Return the (X, Y) coordinate for the center point of the cell that contains the specified text.  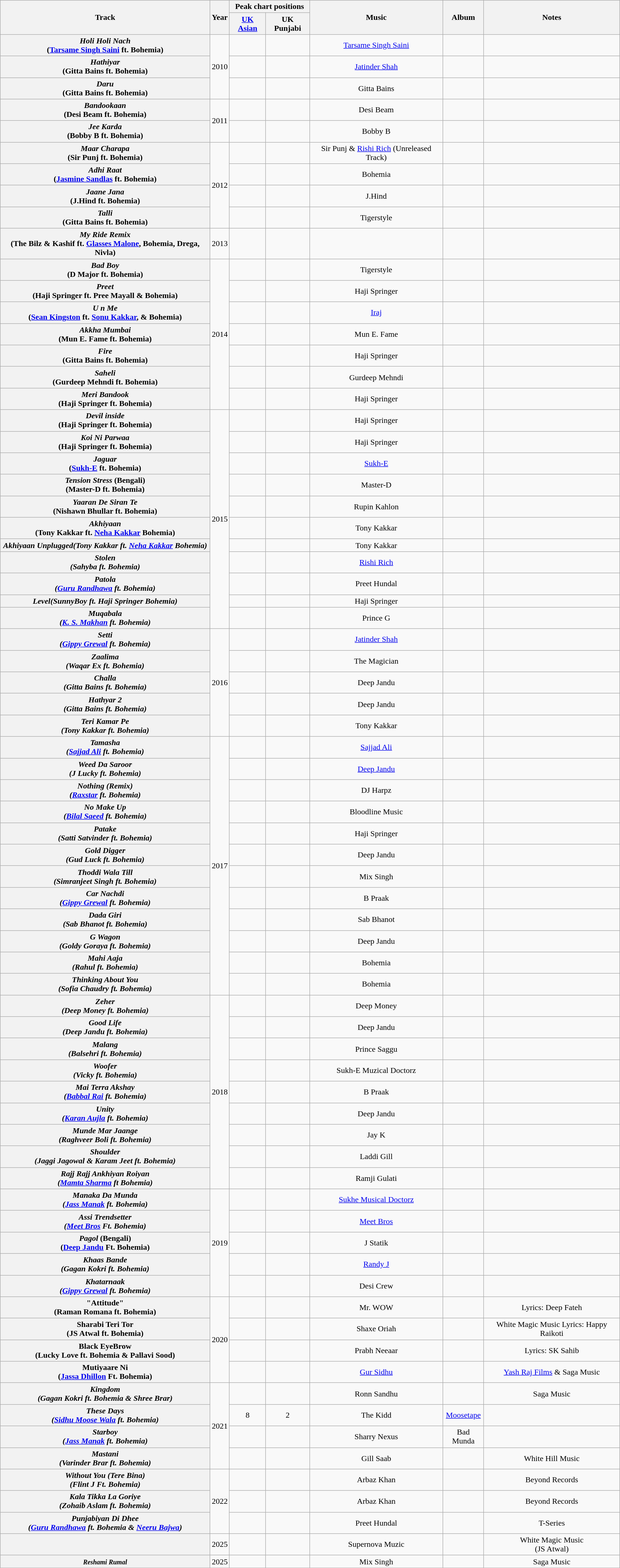
Unity(Karan Aujla ft. Bohemia) (105, 1113)
Jay K (376, 1135)
No Make Up(Bilal Saeed ft. Bohemia) (105, 812)
Mastani(Varinder Brar ft. Bohemia) (105, 1458)
The Kidd (376, 1415)
Sharry Nexus (376, 1437)
Ramji Gulati (376, 1178)
Thoddi Wala Till(Simranjeet Singh ft. Bohemia) (105, 876)
Bad Munda (463, 1437)
UK Asian (248, 24)
U n Me(Sean Kingston ft. Sonu Kakkar, & Bohemia) (105, 313)
J.Hind (376, 196)
Supernova Muzic (376, 1544)
Sukhe Musical Doctorz (376, 1199)
Bobby B (376, 131)
White Magic Music Lyrics: Happy Raikoti (552, 1329)
Manaka Da Munda(Jass Manak ft. Bohemia) (105, 1199)
Track (105, 17)
"Attitude" (Raman Romana ft. Bohemia) (105, 1307)
Preet(Haji Springer ft. Pree Mayall & Bohemia) (105, 291)
2017 (220, 866)
Holi Holi Nach(Tarsame Singh Saini ft. Bohemia) (105, 45)
Mai Terra Akshay(Babbal Rai ft. Bohemia) (105, 1092)
Devil inside(Haji Springer ft. Bohemia) (105, 421)
J Statik (376, 1242)
Punjabiyan Di Dhee(Guru Randhawa ft. Bohemia & Neeru Bajwa) (105, 1523)
8 (248, 1415)
Without You (Tere Bina)(Flint J Ft. Bohemia) (105, 1480)
Sab Bhanot (376, 919)
Moosetape (463, 1415)
Randy J (376, 1264)
Bandookaan(Desi Beam ft. Bohemia) (105, 110)
Prabh Neeaar (376, 1350)
Sukh-E Muzical Doctorz (376, 1070)
Master-D (376, 485)
2021 (220, 1426)
Muqabala(K. S. Makhan ft. Bohemia) (105, 618)
Jaguar(Sukh-E ft. Bohemia) (105, 464)
Zaalima(Waqar Ex ft. Bohemia) (105, 661)
White Magic Music(JS Atwal) (552, 1544)
Hathyar 2(Gitta Bains ft. Bohemia) (105, 704)
Akhiyaan (Tony Kakkar ft. Neha Kakkar Bohemia) (105, 528)
Hathiyar(Gitta Bains ft. Bohemia) (105, 67)
Khaas Bande(Gagan Kokri ft. Bohemia) (105, 1264)
Deep Money (376, 1006)
These Days(Sidhu Moose Wala ft. Bohemia) (105, 1415)
Sukh-E (376, 464)
White Hill Music (552, 1458)
Patola(Guru Randhawa ft. Bohemia) (105, 583)
T-Series (552, 1523)
2010 (220, 67)
2022 (220, 1501)
Weed Da Saroor(J Lucky ft. Bohemia) (105, 769)
Munde Mar Jaange(Raghveer Boli ft. Bohemia) (105, 1135)
2 (287, 1415)
Meet Bros (376, 1221)
Prince Saggu (376, 1049)
Nothing (Remix)(Raxstar ft. Bohemia) (105, 790)
Tension Stress (Bengali)(Master-D ft. Bohemia) (105, 485)
Daru(Gitta Bains ft. Bohemia) (105, 88)
Notes (552, 17)
2012 (220, 185)
Sajjad Ali (376, 747)
Ronn Sandhu (376, 1393)
Starboy(Jass Manak ft. Bohemia) (105, 1437)
Setti(Gippy Grewal ft. Bohemia) (105, 640)
Koi Ni Parwaa (Haji Springer ft. Bohemia) (105, 442)
Gold Digger(Gud Luck ft. Bohemia) (105, 855)
My Ride Remix(The Bilz & Kashif ft. Glasses Malone, Bohemia, Drega, Nivla) (105, 243)
Music (376, 17)
Mun E. Fame (376, 334)
2018 (220, 1092)
Tamasha(Sajjad Ali ft. Bohemia) (105, 747)
Gitta Bains (376, 88)
Bad Boy(D Major ft. Bohemia) (105, 270)
The Magician (376, 661)
2015 (220, 519)
Mutiyaare Ni(Jassa Dhillon Ft. Bohemia) (105, 1372)
Prince G (376, 618)
2020 (220, 1340)
Fire(Gitta Bains ft. Bohemia) (105, 356)
Sharabi Teri Tor(JS Atwal ft. Bohemia) (105, 1329)
Rupin Kahlon (376, 507)
Thinking About You(Sofia Chaudry ft. Bohemia) (105, 984)
Talli (Gitta Bains ft. Bohemia) (105, 217)
Woofer(Vicky ft. Bohemia) (105, 1070)
Tarsame Singh Saini (376, 45)
Malang(Balsehri ft. Bohemia) (105, 1049)
G Wagon(Goldy Goraya ft. Bohemia) (105, 941)
Good Life(Deep Jandu ft. Bohemia) (105, 1027)
Maar Charapa(Sir Punj ft. Bohemia) (105, 153)
Year (220, 17)
Adhi Raat(Jasmine Sandlas ft. Bohemia) (105, 174)
Gill Saab (376, 1458)
2019 (220, 1242)
Gur Sidhu (376, 1372)
Zeher(Deep Money ft. Bohemia) (105, 1006)
2013 (220, 243)
2011 (220, 121)
Dada Giri(Sab Bhanot ft. Bohemia) (105, 919)
Saheli(Gurdeep Mehndi ft. Bohemia) (105, 378)
Stolen(Sahyba ft. Bohemia) (105, 562)
Khatarnaak(Gippy Grewal ft. Bohemia) (105, 1286)
Desi Crew (376, 1286)
Pagol (Bengali)(Deep Jandu Ft. Bohemia) (105, 1242)
DJ Harpz (376, 790)
Yash Raj Films & Saga Music (552, 1372)
Gurdeep Mehndi (376, 378)
Jee Karda(Bobby B ft. Bohemia) (105, 131)
Mahi Aaja(Rahul ft. Bohemia) (105, 963)
Lyrics: Deep Fateh (552, 1307)
Meri Bandook(Haji Springer ft. Bohemia) (105, 399)
Shaxe Oriah (376, 1329)
Reshami Rumal (105, 1561)
Iraj (376, 313)
Desi Beam (376, 110)
Patake(Satti Satvinder ft. Bohemia) (105, 833)
Kala Tikka La Goriye(Zohaib Aslam ft. Bohemia) (105, 1501)
Jaane Jana (J.Hind ft. Bohemia) (105, 196)
Bloodline Music (376, 812)
Level(SunnyBoy ft. Haji Springer Bohemia) (105, 601)
Teri Kamar Pe(Tony Kakkar ft. Bohemia) (105, 726)
Rajj Rajj Ankhiyan Roiyan(Mamta Sharma ft Bohemia) (105, 1178)
UK Punjabi (287, 24)
Akkha Mumbai(Mun E. Fame ft. Bohemia) (105, 334)
Car Nachdi(Gippy Grewal ft. Bohemia) (105, 898)
Shoulder(Jaggi Jagowal & Karam Jeet ft. Bohemia) (105, 1156)
Kingdom(Gagan Kokri ft. Bohemia & Shree Brar) (105, 1393)
2014 (220, 334)
Akhiyaan Unplugged(Tony Kakkar ft. Neha Kakkar Bohemia) (105, 545)
Lyrics: SK Sahib (552, 1350)
2016 (220, 683)
Black EyeBrow(Lucky Love ft. Bohemia & Pallavi Sood) (105, 1350)
Sir Punj & Rishi Rich (Unreleased Track) (376, 153)
Challa(Gitta Bains ft. Bohemia) (105, 683)
Mr. WOW (376, 1307)
Peak chart positions (270, 7)
Album (463, 17)
Laddi Gill (376, 1156)
Yaaran De Siran Te (Nishawn Bhullar ft. Bohemia) (105, 507)
Assi Trendsetter(Meet Bros Ft. Bohemia) (105, 1221)
Rishi Rich (376, 562)
